Determine the [x, y] coordinate at the center of the cell enclosing the given text.  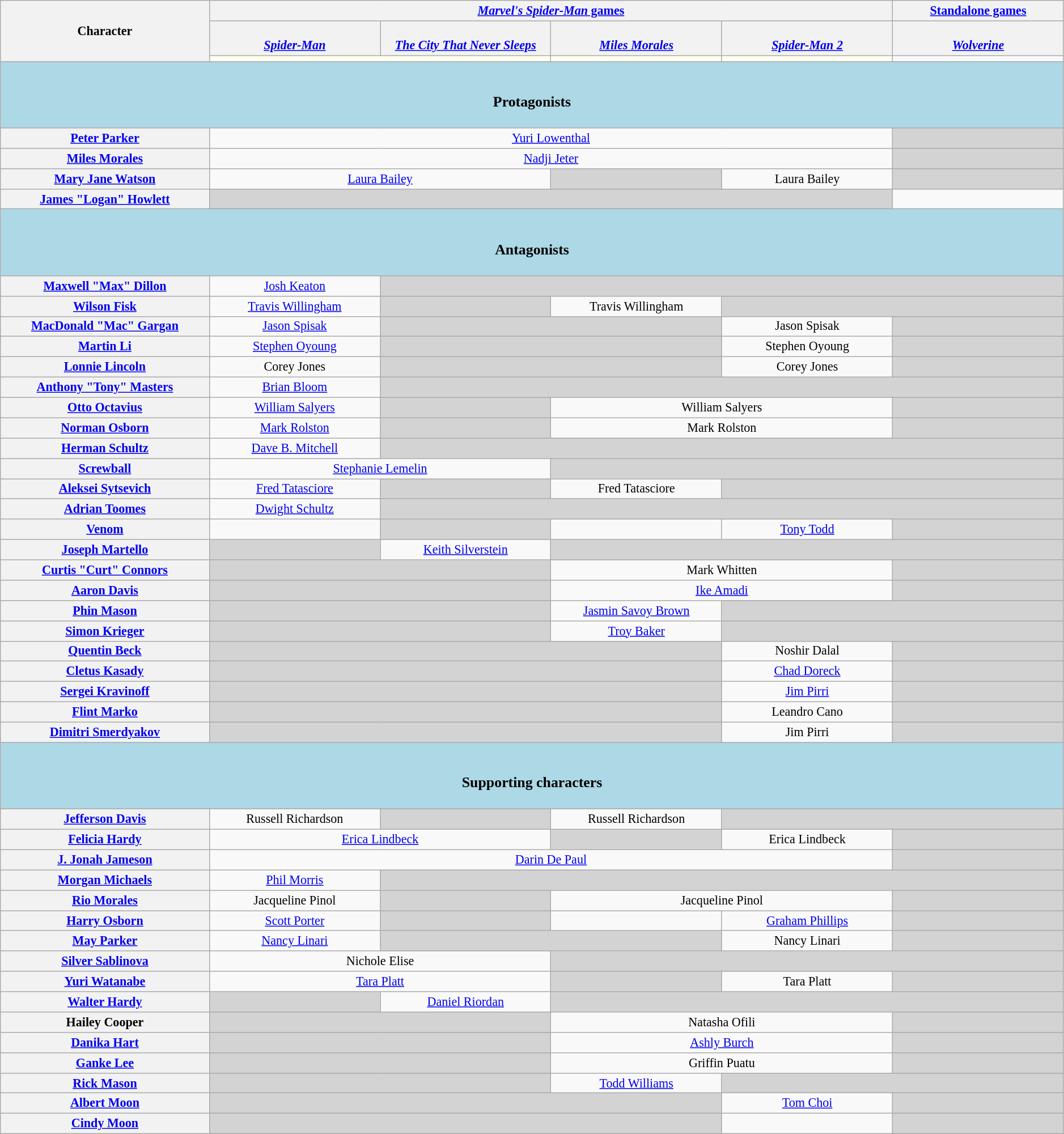
Keith Silverstein [466, 550]
May Parker [105, 941]
Ike Amadi [722, 590]
Silver Sablinova [105, 961]
Cletus Kasady [105, 672]
Jasmin Savoy Brown [636, 610]
Chad Doreck [807, 672]
Natasha Ofili [722, 1022]
Marvel's Spider-Man games [551, 10]
Albert Moon [105, 1103]
Spider-Man [295, 37]
Adrian Toomes [105, 509]
Yuri Lowenthal [551, 138]
Darin De Paul [551, 860]
Dave B. Mitchell [295, 448]
Todd Williams [636, 1083]
Nichole Elise [380, 961]
Stephanie Lemelin [380, 468]
J. Jonah Jameson [105, 860]
Curtis "Curt" Connors [105, 570]
Harry Osborn [105, 920]
Protagonists [532, 94]
Mary Jane Watson [105, 179]
Joseph Martello [105, 550]
Sergei Kravinoff [105, 691]
Daniel Riordan [466, 1002]
Griffin Puatu [722, 1063]
Mark Whitten [722, 570]
Ashly Burch [722, 1042]
Felicia Hardy [105, 839]
Venom [105, 529]
The City That Never Sleeps [466, 37]
Maxwell "Max" Dillon [105, 286]
Morgan Michaels [105, 880]
Martin Li [105, 347]
Yuri Watanabe [105, 982]
Hailey Cooper [105, 1022]
Nadji Jeter [551, 158]
Jefferson Davis [105, 819]
Screwball [105, 468]
Noshir Dalal [807, 651]
Walter Hardy [105, 1002]
Norman Osborn [105, 428]
Ganke Lee [105, 1063]
Rick Mason [105, 1083]
Flint Marko [105, 712]
Phil Morris [295, 880]
Brian Bloom [295, 387]
Dimitri Smerdyakov [105, 732]
MacDonald "Mac" Gargan [105, 326]
Character [105, 31]
Troy Baker [636, 631]
Aaron Davis [105, 590]
Phin Mason [105, 610]
Anthony "Tony" Masters [105, 387]
Peter Parker [105, 138]
Lonnie Lincoln [105, 367]
Supporting characters [532, 775]
Standalone games [978, 10]
Quentin Beck [105, 651]
Tony Todd [807, 529]
Danika Hart [105, 1042]
Aleksei Sytsevich [105, 489]
Otto Octavius [105, 407]
Herman Schultz [105, 448]
Simon Krieger [105, 631]
Rio Morales [105, 900]
James "Logan" Howlett [105, 199]
Spider-Man 2 [807, 37]
Graham Phillips [807, 920]
Cindy Moon [105, 1123]
Scott Porter [295, 920]
Antagonists [532, 243]
Wilson Fisk [105, 306]
Josh Keaton [295, 286]
Tom Choi [807, 1103]
Wolverine [978, 37]
Dwight Schultz [295, 509]
Leandro Cano [807, 712]
